Return [X, Y] of the center of cell containing provided text 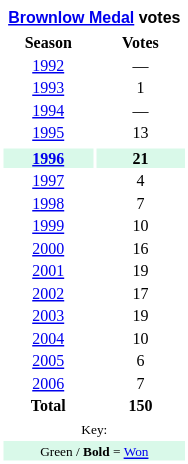
1995 [48, 133]
Key: [94, 428]
1999 [48, 226]
16 [140, 248]
1 [140, 88]
1998 [48, 204]
13 [140, 133]
6 [140, 361]
21 [140, 158]
17 [140, 294]
Season [48, 43]
1993 [48, 88]
1997 [48, 181]
2005 [48, 361]
2004 [48, 338]
2006 [48, 384]
Total [48, 406]
1992 [48, 66]
2003 [48, 316]
1994 [48, 110]
Brownlow Medal votes [94, 16]
4 [140, 181]
150 [140, 406]
2000 [48, 248]
2001 [48, 271]
Green / Bold = Won [94, 451]
2002 [48, 294]
1996 [48, 158]
Votes [140, 43]
